Scan for the cell matching the given text and deliver its [x, y] coordinate at center. 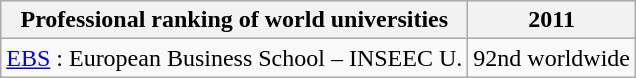
92nd worldwide [552, 58]
EBS : European Business School – INSEEC U. [234, 58]
2011 [552, 20]
Professional ranking of world universities [234, 20]
